Scan for the cell matching the given text and deliver its (x, y) coordinate at center. 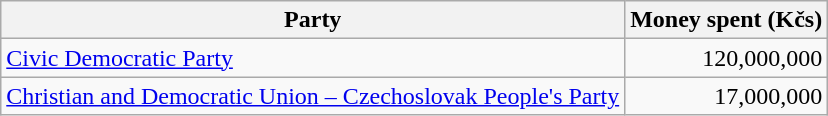
Party (313, 20)
Money spent (Kčs) (726, 20)
Christian and Democratic Union – Czechoslovak People's Party (313, 96)
Civic Democratic Party (313, 58)
120,000,000 (726, 58)
17,000,000 (726, 96)
